Determine the (x, y) coordinate at the center of the cell enclosing the given text.  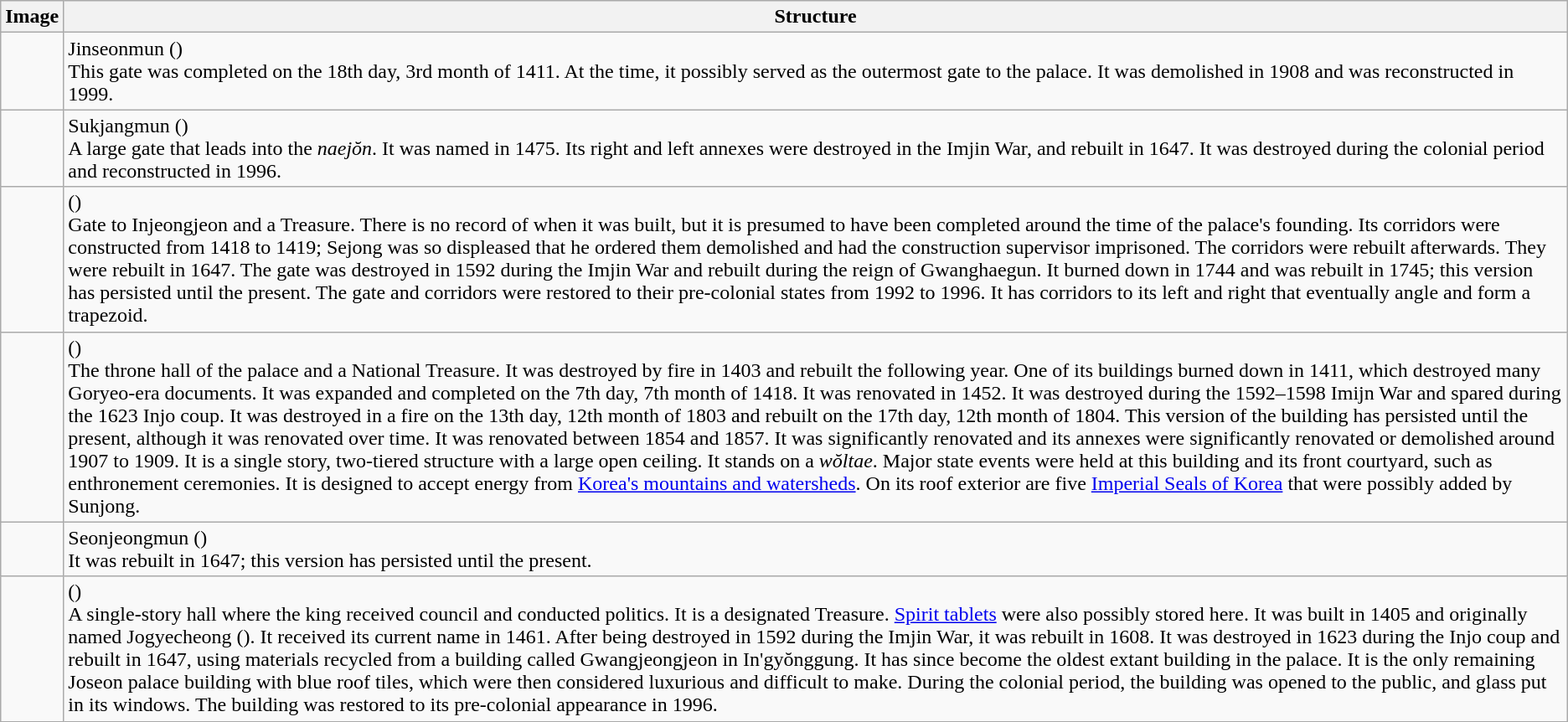
Seonjeongmun ()It was rebuilt in 1647; this version has persisted until the present. (816, 549)
Image (32, 17)
Structure (816, 17)
